Determine the (X, Y) coordinate at the center of the cell enclosing the given text.  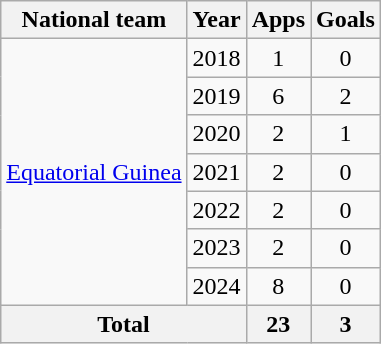
2023 (216, 248)
3 (346, 324)
National team (94, 20)
2020 (216, 134)
2022 (216, 210)
Equatorial Guinea (94, 172)
Apps (278, 20)
2021 (216, 172)
2019 (216, 96)
2024 (216, 286)
6 (278, 96)
Goals (346, 20)
8 (278, 286)
Total (124, 324)
23 (278, 324)
2018 (216, 58)
Year (216, 20)
